Return the (x, y) coordinate for the center point of the cell that contains the specified text.  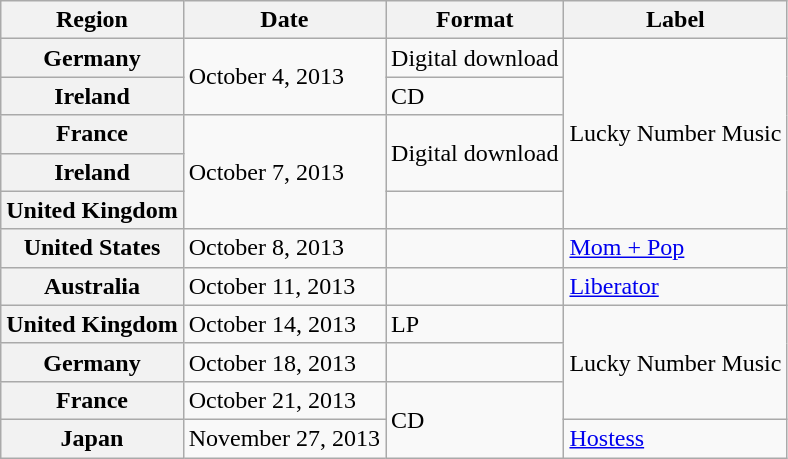
October 21, 2013 (284, 400)
Australia (92, 286)
Japan (92, 438)
October 14, 2013 (284, 324)
Format (475, 20)
United States (92, 248)
October 11, 2013 (284, 286)
October 7, 2013 (284, 172)
Region (92, 20)
Liberator (676, 286)
Date (284, 20)
LP (475, 324)
Hostess (676, 438)
October 8, 2013 (284, 248)
Mom + Pop (676, 248)
Label (676, 20)
November 27, 2013 (284, 438)
October 18, 2013 (284, 362)
October 4, 2013 (284, 77)
